Search for the cell housing the specified text and yield its (x, y) center coordinate. 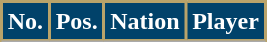
No. (26, 22)
Pos. (76, 22)
Player (226, 22)
Nation (145, 22)
